Return [x, y] of the center of cell containing provided text 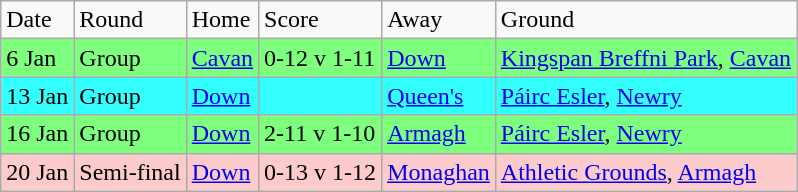
Kingspan Breffni Park, Cavan [646, 58]
16 Jan [38, 134]
Semi-final [130, 172]
Athletic Grounds, Armagh [646, 172]
Cavan [222, 58]
Armagh [439, 134]
20 Jan [38, 172]
Away [439, 20]
13 Jan [38, 96]
Home [222, 20]
Date [38, 20]
0-13 v 1-12 [320, 172]
0-12 v 1-11 [320, 58]
Monaghan [439, 172]
2-11 v 1-10 [320, 134]
Score [320, 20]
6 Jan [38, 58]
Round [130, 20]
Ground [646, 20]
Queen's [439, 96]
